Scan for the cell matching the given text and deliver its [X, Y] coordinate at center. 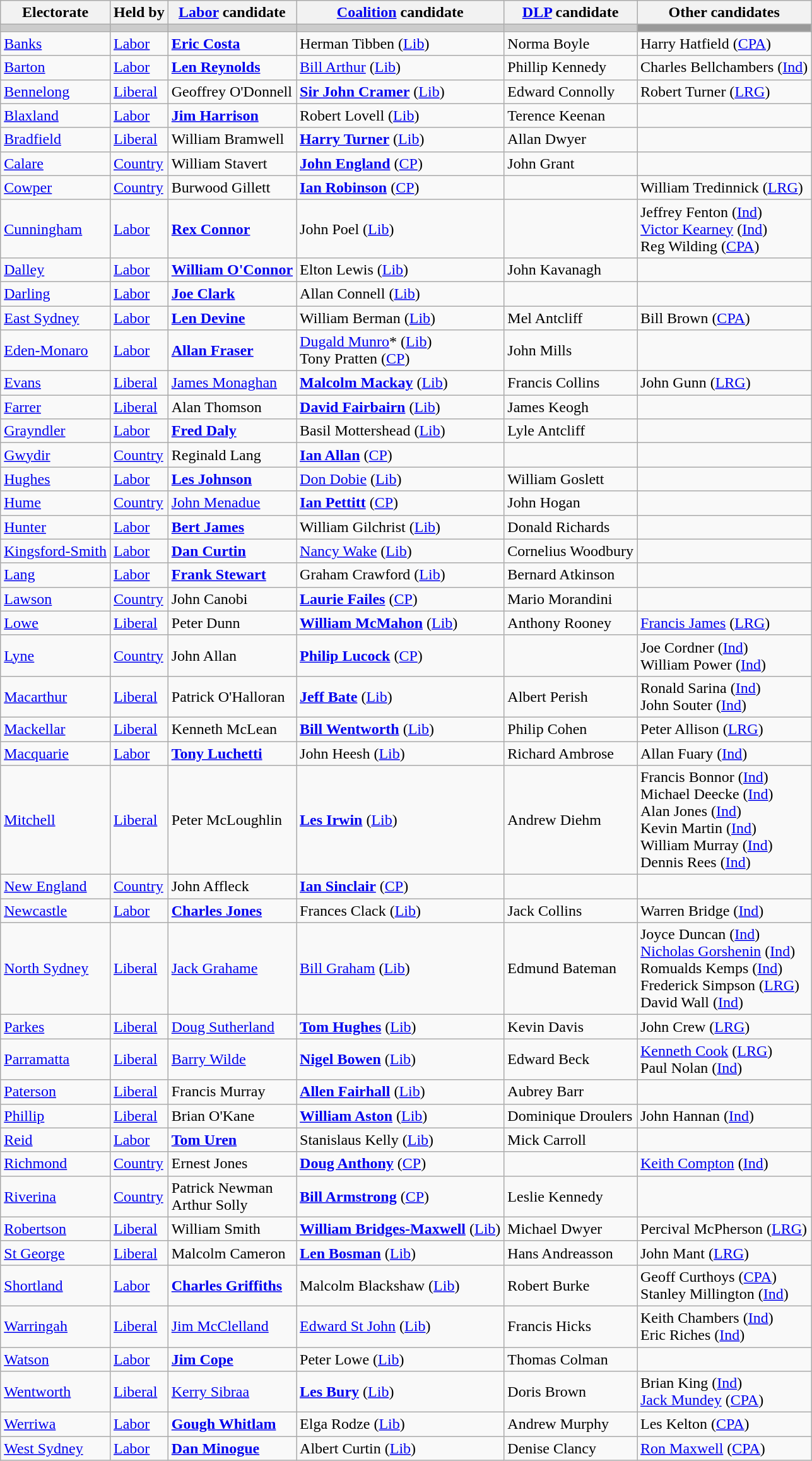
Aubrey Barr [570, 1092]
Jack Grahame [232, 969]
Elga Rodze (Lib) [400, 1424]
Frances Clack (Lib) [400, 911]
Warren Bridge (Ind) [724, 911]
Percival McPherson (LRG) [724, 1229]
Joyce Duncan (Ind)Nicholas Gorshenin (Ind)Romualds Kemps (Ind)Frederick Simpson (LRG)David Wall (Ind) [724, 969]
Francis Murray [232, 1092]
Warringah [56, 1327]
Kenneth McLean [232, 729]
Len Devine [232, 317]
Terence Keenan [570, 115]
John Mant (LRG) [724, 1253]
Joe Clark [232, 293]
Ronald Sarina (Ind)John Souter (Ind) [724, 697]
Sir John Cramer (Lib) [400, 92]
William Stavert [232, 163]
West Sydney [56, 1448]
DLP candidate [570, 13]
Bennelong [56, 92]
John Kavanagh [570, 269]
Jim Harrison [232, 115]
Coalition candidate [400, 13]
Darling [56, 293]
Mel Antcliff [570, 317]
William McMahon (Lib) [400, 623]
Bill Arthur (Lib) [400, 68]
Mick Carroll [570, 1140]
Allan Fraser [232, 351]
St George [56, 1253]
Calare [56, 163]
Dominique Droulers [570, 1116]
Grayndler [56, 431]
Philip Lucock (CP) [400, 655]
Francis James (LRG) [724, 623]
Ron Maxwell (CPA) [724, 1448]
Phillip [56, 1116]
Lawson [56, 599]
Bernard Atkinson [570, 575]
Macarthur [56, 697]
Andrew Diehm [570, 820]
Patrick NewmanArthur Solly [232, 1197]
Albert Curtin (Lib) [400, 1448]
Les Bury (Lib) [400, 1392]
William Berman (Lib) [400, 317]
Dugald Munro* (Lib)Tony Pratten (CP) [400, 351]
John Grant [570, 163]
Thomas Colman [570, 1359]
John Crew (LRG) [724, 1027]
Laurie Failes (CP) [400, 599]
Stanislaus Kelly (Lib) [400, 1140]
Barton [56, 68]
Philip Cohen [570, 729]
Ian Allan (CP) [400, 455]
Peter Dunn [232, 623]
Nigel Bowen (Lib) [400, 1059]
Jack Collins [570, 911]
Mitchell [56, 820]
Len Reynolds [232, 68]
Werriwa [56, 1424]
Doug Sutherland [232, 1027]
Malcolm Mackay (Lib) [400, 383]
Malcolm Blackshaw (Lib) [400, 1285]
Kenneth Cook (LRG)Paul Nolan (Ind) [724, 1059]
James Keogh [570, 407]
Mario Morandini [570, 599]
Burwood Gillett [232, 187]
Denise Clancy [570, 1448]
Riverina [56, 1197]
John England (CP) [400, 163]
Francis Collins [570, 383]
John Mills [570, 351]
Malcolm Cameron [232, 1253]
James Monaghan [232, 383]
Harry Hatfield (CPA) [724, 44]
Keith Compton (Ind) [724, 1164]
Cunningham [56, 228]
Mackellar [56, 729]
Parramatta [56, 1059]
Robert Turner (LRG) [724, 92]
Bill Armstrong (CP) [400, 1197]
North Sydney [56, 969]
Hans Andreasson [570, 1253]
Anthony Rooney [570, 623]
Brian King (Ind)Jack Mundey (CPA) [724, 1392]
Peter McLoughlin [232, 820]
Banks [56, 44]
Tom Hughes (Lib) [400, 1027]
Cornelius Woodbury [570, 551]
Gough Whitlam [232, 1424]
Ernest Jones [232, 1164]
Shortland [56, 1285]
Evans [56, 383]
William Goslett [570, 479]
William Gilchrist (Lib) [400, 527]
Kevin Davis [570, 1027]
Charles Jones [232, 911]
Dan Curtin [232, 551]
Eric Costa [232, 44]
Rex Connor [232, 228]
Gwydir [56, 455]
John Hogan [570, 503]
Lowe [56, 623]
Robert Lovell (Lib) [400, 115]
Other candidates [724, 13]
Albert Perish [570, 697]
Labor candidate [232, 13]
John Poel (Lib) [400, 228]
Barry Wilde [232, 1059]
Keith Chambers (Ind)Eric Riches (Ind) [724, 1327]
Doris Brown [570, 1392]
Charles Bellchambers (Ind) [724, 68]
Fred Daly [232, 431]
Charles Griffiths [232, 1285]
Brian O'Kane [232, 1116]
John Heesh (Lib) [400, 753]
Edward St John (Lib) [400, 1327]
Tom Uren [232, 1140]
Blaxland [56, 115]
Elton Lewis (Lib) [400, 269]
Hume [56, 503]
William O'Connor [232, 269]
Peter Allison (LRG) [724, 729]
Eden-Monaro [56, 351]
Bert James [232, 527]
Les Johnson [232, 479]
New England [56, 887]
Farrer [56, 407]
Hughes [56, 479]
Edward Connolly [570, 92]
Michael Dwyer [570, 1229]
Tony Luchetti [232, 753]
Ian Robinson (CP) [400, 187]
Lang [56, 575]
Les Kelton (CPA) [724, 1424]
Allan Fuary (Ind) [724, 753]
Phillip Kennedy [570, 68]
Basil Mottershead (Lib) [400, 431]
Alan Thomson [232, 407]
Kingsford-Smith [56, 551]
William Bramwell [232, 139]
Lyle Antcliff [570, 431]
Len Bosman (Lib) [400, 1253]
Dalley [56, 269]
Reginald Lang [232, 455]
Norma Boyle [570, 44]
John Gunn (LRG) [724, 383]
Macquarie [56, 753]
Jim Cope [232, 1359]
Geoffrey O'Donnell [232, 92]
Cowper [56, 187]
Les Irwin (Lib) [400, 820]
Parkes [56, 1027]
Allen Fairhall (Lib) [400, 1092]
Wentworth [56, 1392]
Edward Beck [570, 1059]
Kerry Sibraa [232, 1392]
Electorate [56, 13]
Bill Graham (Lib) [400, 969]
Richard Ambrose [570, 753]
John Allan [232, 655]
John Menadue [232, 503]
Geoff Curthoys (CPA)Stanley Millington (Ind) [724, 1285]
Held by [139, 13]
Allan Dwyer [570, 139]
Harry Turner (Lib) [400, 139]
Nancy Wake (Lib) [400, 551]
Edmund Bateman [570, 969]
Herman Tibben (Lib) [400, 44]
Watson [56, 1359]
David Fairbairn (Lib) [400, 407]
John Hannan (Ind) [724, 1116]
William Smith [232, 1229]
Allan Connell (Lib) [400, 293]
Richmond [56, 1164]
Robert Burke [570, 1285]
Jeffrey Fenton (Ind)Victor Kearney (Ind)Reg Wilding (CPA) [724, 228]
Bradfield [56, 139]
Francis Bonnor (Ind)Michael Deecke (Ind)Alan Jones (Ind)Kevin Martin (Ind)William Murray (Ind)Dennis Rees (Ind) [724, 820]
Don Dobie (Lib) [400, 479]
William Aston (Lib) [400, 1116]
Bill Wentworth (Lib) [400, 729]
Jim McClelland [232, 1327]
Donald Richards [570, 527]
Jeff Bate (Lib) [400, 697]
Joe Cordner (Ind)William Power (Ind) [724, 655]
Leslie Kennedy [570, 1197]
Dan Minogue [232, 1448]
William Tredinnick (LRG) [724, 187]
Reid [56, 1140]
John Canobi [232, 599]
Paterson [56, 1092]
Robertson [56, 1229]
Newcastle [56, 911]
Patrick O'Halloran [232, 697]
Peter Lowe (Lib) [400, 1359]
Frank Stewart [232, 575]
Ian Sinclair (CP) [400, 887]
Graham Crawford (Lib) [400, 575]
Doug Anthony (CP) [400, 1164]
Bill Brown (CPA) [724, 317]
Ian Pettitt (CP) [400, 503]
William Bridges-Maxwell (Lib) [400, 1229]
Francis Hicks [570, 1327]
East Sydney [56, 317]
Hunter [56, 527]
Lyne [56, 655]
John Affleck [232, 887]
Andrew Murphy [570, 1424]
